From the cell containing the given text, extract its center point as [X, Y] coordinate. 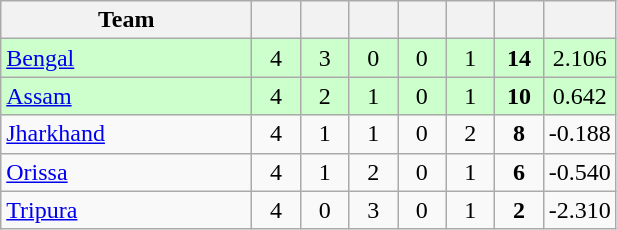
-0.188 [580, 134]
-2.310 [580, 210]
0.642 [580, 96]
10 [520, 96]
-0.540 [580, 172]
14 [520, 58]
6 [520, 172]
Jharkhand [126, 134]
Assam [126, 96]
2.106 [580, 58]
Bengal [126, 58]
8 [520, 134]
Tripura [126, 210]
Team [126, 20]
Orissa [126, 172]
